Return (X, Y) of the center of cell containing provided text 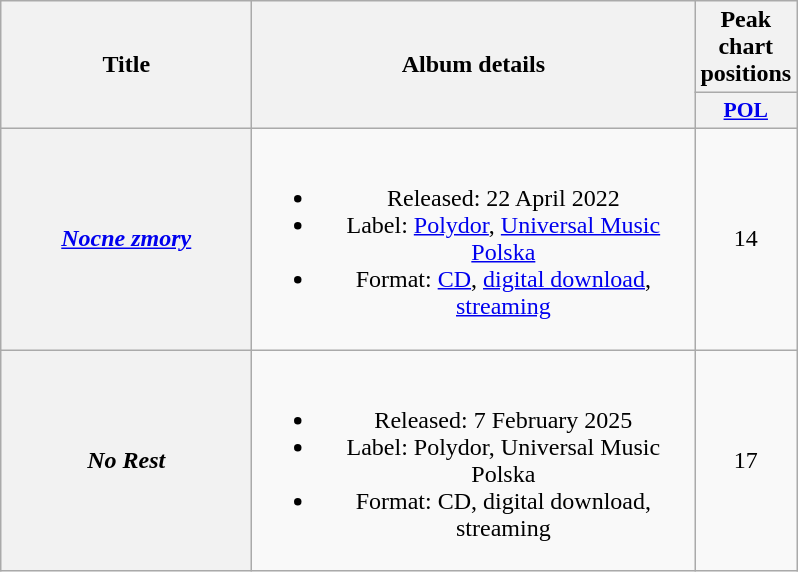
14 (746, 238)
Peak chart positions (746, 47)
Title (126, 65)
17 (746, 460)
Released: 22 April 2022Label: Polydor, Universal Music PolskaFormat: CD, digital download, streaming (474, 238)
Released: 7 February 2025Label: Polydor, Universal Music PolskaFormat: CD, digital download, streaming (474, 460)
No Rest (126, 460)
Nocne zmory (126, 238)
POL (746, 111)
Album details (474, 65)
